Determine the [X, Y] coordinate at the center of the cell enclosing the given text.  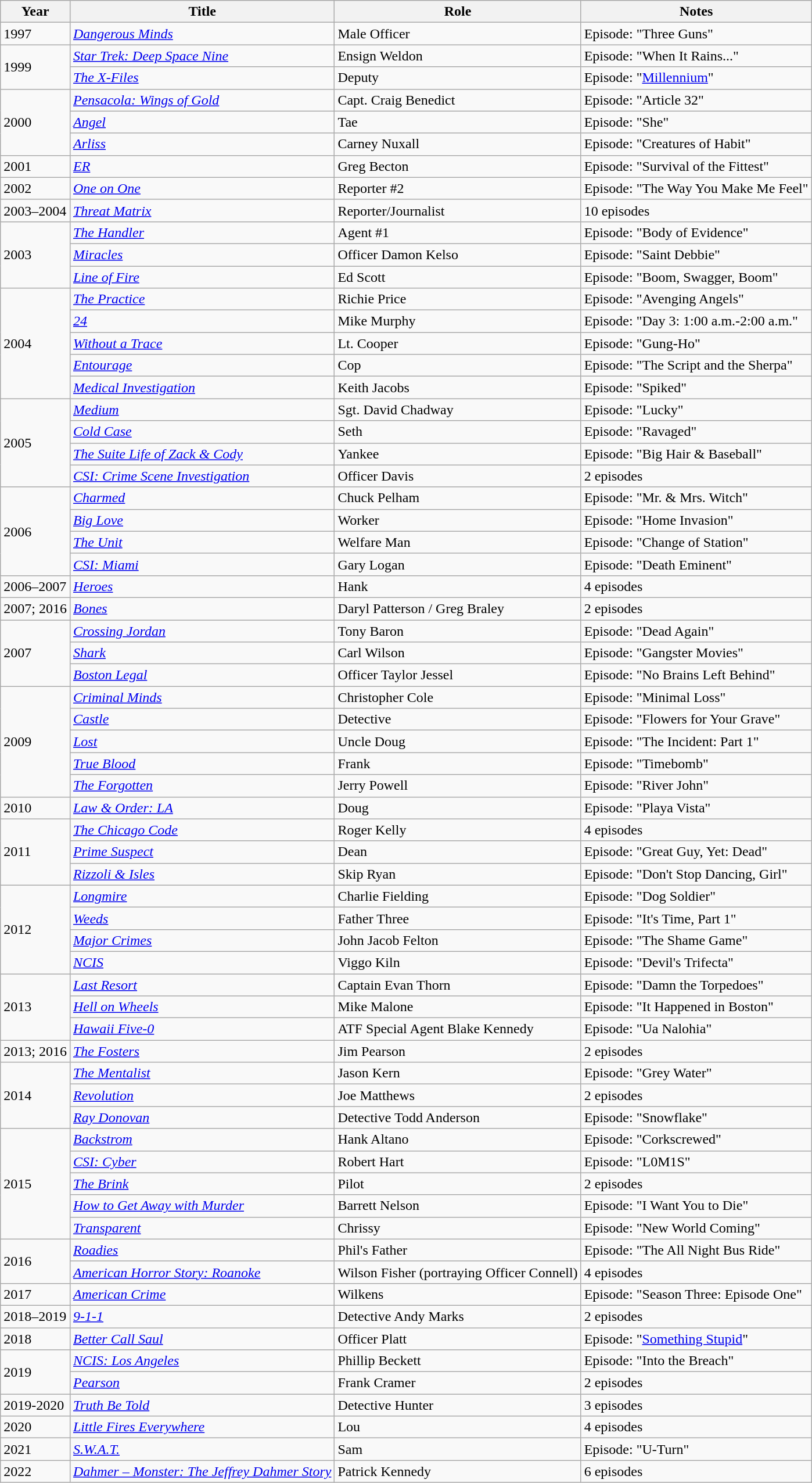
Boston Legal [202, 675]
Patrick Kennedy [458, 1471]
9-1-1 [202, 1316]
Episode: "Gangster Movies" [696, 653]
2002 [35, 188]
Roger Kelly [458, 830]
Threat Matrix [202, 210]
Lou [458, 1427]
American Crime [202, 1294]
Big Love [202, 520]
Episode: "Saint Debbie" [696, 255]
Episode: "She" [696, 122]
2021 [35, 1449]
Episode: "L0M1S" [696, 1162]
Wilson Fisher (portraying Officer Connell) [458, 1272]
Christopher Cole [458, 697]
Joe Matthews [458, 1095]
Episode: "It Happened in Boston" [696, 1007]
Pilot [458, 1184]
2020 [35, 1427]
Episode: "Article 32" [696, 100]
Ensign Weldon [458, 56]
Mike Murphy [458, 321]
Miracles [202, 255]
NCIS [202, 962]
Carney Nuxall [458, 144]
Jim Pearson [458, 1051]
Lost [202, 741]
Criminal Minds [202, 697]
Episode: "Don't Stop Dancing, Girl" [696, 874]
Episode: "The Incident: Part 1" [696, 741]
Chuck Pelham [458, 498]
10 episodes [696, 210]
Notes [696, 12]
3 episodes [696, 1405]
Tae [458, 122]
Truth Be Told [202, 1405]
Phillip Beckett [458, 1361]
Officer Davis [458, 476]
Keith Jacobs [458, 388]
1997 [35, 34]
Dangerous Minds [202, 34]
2016 [35, 1261]
Line of Fire [202, 277]
Charlie Fielding [458, 896]
Episode: "No Brains Left Behind" [696, 675]
Episode: "The All Night Bus Ride" [696, 1250]
Phil's Father [458, 1250]
CSI: Crime Scene Investigation [202, 476]
Episode: "Into the Breach" [696, 1361]
Deputy [458, 78]
2003 [35, 255]
Ed Scott [458, 277]
2012 [35, 929]
Doug [458, 808]
Episode: "Damn the Torpedoes" [696, 985]
Gary Logan [458, 564]
Daryl Patterson / Greg Braley [458, 608]
2015 [35, 1184]
Year [35, 12]
2004 [35, 343]
Weeds [202, 918]
CSI: Miami [202, 564]
Charmed [202, 498]
Cop [458, 366]
Episode: "Death Eminent" [696, 564]
ER [202, 166]
Prime Suspect [202, 852]
Agent #1 [458, 232]
Episode: "Dog Soldier" [696, 896]
2007; 2016 [35, 608]
Frank Cramer [458, 1383]
Shark [202, 653]
Episode: "Avenging Angels" [696, 299]
Officer Platt [458, 1338]
Castle [202, 719]
Detective Hunter [458, 1405]
Sam [458, 1449]
Uncle Doug [458, 741]
2000 [35, 122]
Episode: "Timebomb" [696, 764]
Barrett Nelson [458, 1206]
2018 [35, 1338]
Episode: "Ravaged" [696, 432]
Richie Price [458, 299]
Episode: "Ua Nalohia" [696, 1029]
The Brink [202, 1184]
The X-Files [202, 78]
ATF Special Agent Blake Kennedy [458, 1029]
2010 [35, 808]
Major Crimes [202, 940]
2018–2019 [35, 1316]
2005 [35, 443]
2009 [35, 741]
Episode: "Flowers for Your Grave" [696, 719]
Episode: "New World Coming" [696, 1228]
Episode: "Great Guy, Yet: Dead" [696, 852]
Officer Damon Kelso [458, 255]
Detective Todd Anderson [458, 1117]
Medium [202, 410]
Revolution [202, 1095]
Ray Donovan [202, 1117]
Episode: "Millennium" [696, 78]
Episode: "Body of Evidence" [696, 232]
Episode: "It's Time, Part 1" [696, 918]
American Horror Story: Roanoke [202, 1272]
Last Resort [202, 985]
Capt. Craig Benedict [458, 100]
Detective Andy Marks [458, 1316]
Longmire [202, 896]
Episode: "I Want You to Die" [696, 1206]
2003–2004 [35, 210]
Heroes [202, 586]
Role [458, 12]
Captain Evan Thorn [458, 985]
Jerry Powell [458, 786]
Transparent [202, 1228]
Bones [202, 608]
Episode: "Three Guns" [696, 34]
True Blood [202, 764]
24 [202, 321]
Episode: "Home Invasion" [696, 520]
Backstrom [202, 1140]
2011 [35, 852]
Crossing Jordan [202, 631]
Hawaii Five-0 [202, 1029]
1999 [35, 67]
Cold Case [202, 432]
CSI: Cyber [202, 1162]
Officer Taylor Jessel [458, 675]
Seth [458, 432]
2007 [35, 653]
Detective [458, 719]
Little Fires Everywhere [202, 1427]
Pearson [202, 1383]
Episode: "Minimal Loss" [696, 697]
Arliss [202, 144]
Lt. Cooper [458, 343]
Frank [458, 764]
6 episodes [696, 1471]
The Unit [202, 542]
The Chicago Code [202, 830]
The Suite Life of Zack & Cody [202, 454]
Episode: "Snowflake" [696, 1117]
Better Call Saul [202, 1338]
2013; 2016 [35, 1051]
Star Trek: Deep Space Nine [202, 56]
Male Officer [458, 34]
Episode: "Gung-Ho" [696, 343]
Episode: "U-Turn" [696, 1449]
NCIS: Los Angeles [202, 1361]
Episode: "The Script and the Sherpa" [696, 366]
Hank [458, 586]
Law & Order: LA [202, 808]
Title [202, 12]
Episode: "Day 3: 1:00 a.m.-2:00 a.m." [696, 321]
Roadies [202, 1250]
Dahmer – Monster: The Jeffrey Dahmer Story [202, 1471]
The Fosters [202, 1051]
Reporter #2 [458, 188]
S.W.A.T. [202, 1449]
Episode: "Devil's Trifecta" [696, 962]
Hank Altano [458, 1140]
Episode: "Spiked" [696, 388]
2001 [35, 166]
Angel [202, 122]
Mike Malone [458, 1007]
Greg Becton [458, 166]
Reporter/Journalist [458, 210]
Welfare Man [458, 542]
Episode: "Corkscrewed" [696, 1140]
The Handler [202, 232]
Episode: "Dead Again" [696, 631]
Episode: "Something Stupid" [696, 1338]
Episode: "Lucky" [696, 410]
The Mentalist [202, 1073]
Hell on Wheels [202, 1007]
Medical Investigation [202, 388]
The Practice [202, 299]
Yankee [458, 454]
2019-2020 [35, 1405]
Without a Trace [202, 343]
Worker [458, 520]
Episode: "Big Hair & Baseball" [696, 454]
Pensacola: Wings of Gold [202, 100]
Episode: "Survival of the Fittest" [696, 166]
Jason Kern [458, 1073]
Robert Hart [458, 1162]
Episode: "The Shame Game" [696, 940]
Sgt. David Chadway [458, 410]
Carl Wilson [458, 653]
2022 [35, 1471]
2006–2007 [35, 586]
Episode: "Boom, Swagger, Boom" [696, 277]
Viggo Kiln [458, 962]
Wilkens [458, 1294]
Episode: "Grey Water" [696, 1073]
Skip Ryan [458, 874]
One on One [202, 188]
Episode: "Change of Station" [696, 542]
2013 [35, 1007]
Tony Baron [458, 631]
2019 [35, 1372]
John Jacob Felton [458, 940]
Episode: "Season Three: Episode One" [696, 1294]
Dean [458, 852]
How to Get Away with Murder [202, 1206]
The Forgotten [202, 786]
Father Three [458, 918]
Episode: "When It Rains..." [696, 56]
Episode: "The Way You Make Me Feel" [696, 188]
2006 [35, 531]
Chrissy [458, 1228]
Rizzoli & Isles [202, 874]
Episode: "River John" [696, 786]
2017 [35, 1294]
Episode: "Creatures of Habit" [696, 144]
2014 [35, 1095]
Episode: "Playa Vista" [696, 808]
Episode: "Mr. & Mrs. Witch" [696, 498]
Entourage [202, 366]
